Identify which cell holds the provided text, then report its (x, y) central coordinate. 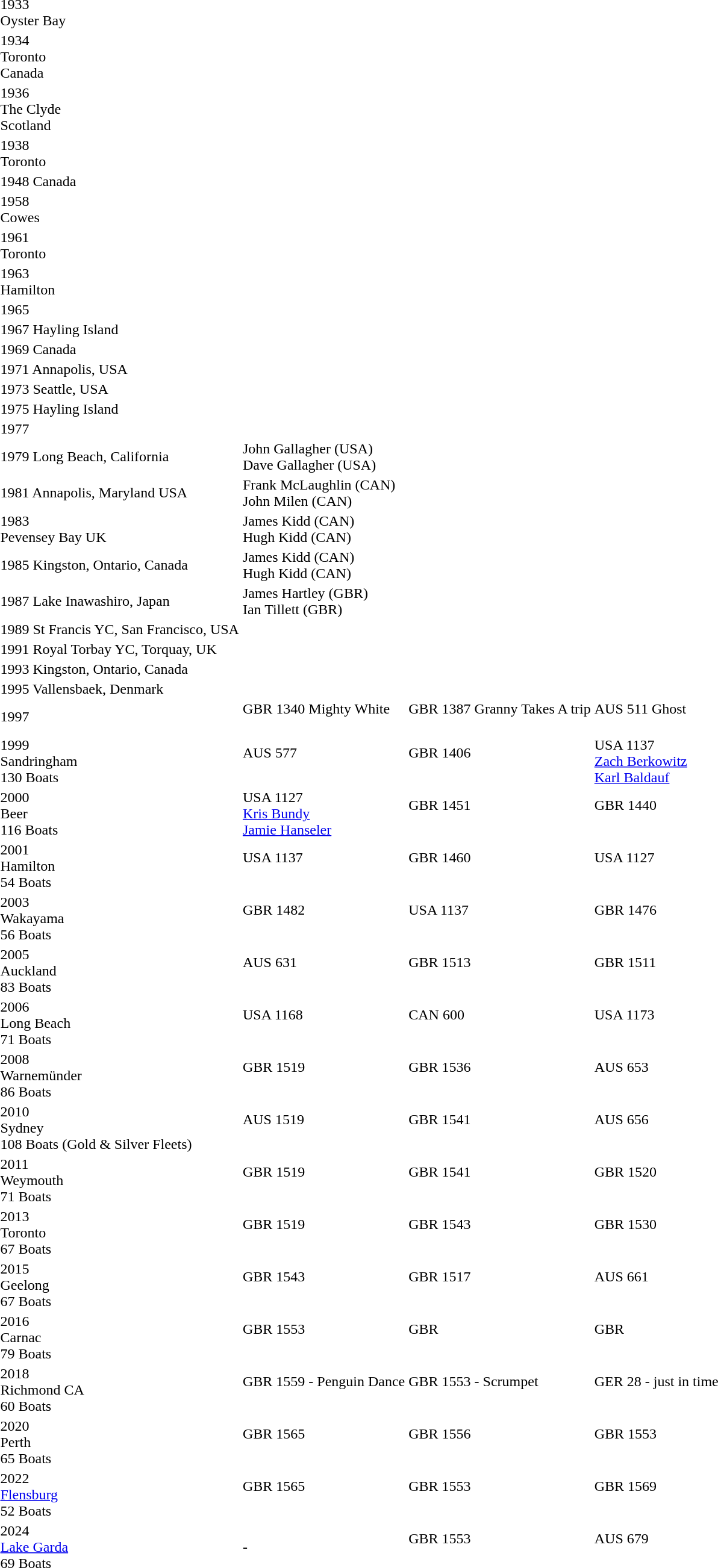
AUS 631 (323, 971)
Frank McLaughlin (CAN) John Milen (CAN) (323, 493)
GBR 1387 Granny Takes A trip (500, 717)
GBR 1553 - Scrumpet (500, 1390)
GBR 1482 (323, 918)
GBR 1536 (500, 1075)
USA 1127 Kris BundyJamie Hanseler (323, 814)
GBR 1513 (500, 971)
James Hartley (GBR) Ian Tillett (GBR) (323, 601)
AUS 577 (323, 761)
GBR 1340 Mighty White (323, 717)
CAN 600 (500, 1023)
GBR 1451 (500, 814)
GBR 1556 (500, 1442)
John Gallagher (USA) Dave Gallagher (USA) (323, 456)
GBR 1460 (500, 866)
GBR (500, 1337)
AUS 1519 (323, 1128)
USA 1168 (323, 1023)
GBR 1517 (500, 1285)
GBR 1406 (500, 761)
GBR 1559 - Penguin Dance (323, 1390)
